Return (X, Y) of the center of cell containing provided text 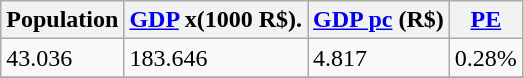
GDP pc (R$) (379, 20)
43.036 (62, 58)
Population (62, 20)
4.817 (379, 58)
PE (486, 20)
0.28% (486, 58)
GDP x(1000 R$). (216, 20)
183.646 (216, 58)
